Pinpoint the cell where the given text exists, returning its [X, Y] midpoint coordinate. 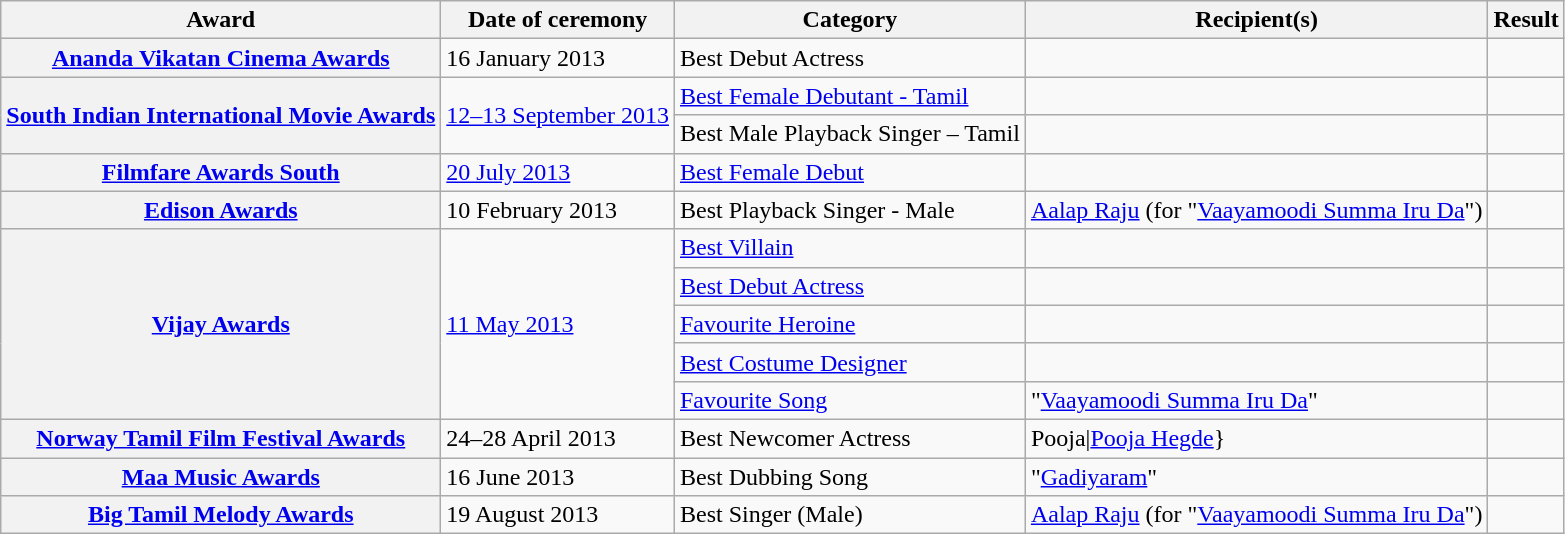
Best Singer (Male) [850, 515]
Vijay Awards [221, 324]
Date of ceremony [558, 20]
Award [221, 20]
"Gadiyaram" [1256, 477]
12–13 September 2013 [558, 115]
Favourite Heroine [850, 324]
Big Tamil Melody Awards [221, 515]
10 February 2013 [558, 210]
16 January 2013 [558, 58]
Best Male Playback Singer – Tamil [850, 134]
19 August 2013 [558, 515]
Edison Awards [221, 210]
Best Female Debutant - Tamil [850, 96]
11 May 2013 [558, 324]
South Indian International Movie Awards [221, 115]
16 June 2013 [558, 477]
Recipient(s) [1256, 20]
Ananda Vikatan Cinema Awards [221, 58]
"Vaayamoodi Summa Iru Da" [1256, 400]
24–28 April 2013 [558, 438]
Best Costume Designer [850, 362]
Best Newcomer Actress [850, 438]
Best Dubbing Song [850, 477]
20 July 2013 [558, 172]
Norway Tamil Film Festival Awards [221, 438]
Favourite Song [850, 400]
Best Playback Singer - Male [850, 210]
Best Female Debut [850, 172]
Category [850, 20]
Best Villain [850, 248]
Filmfare Awards South [221, 172]
Result [1526, 20]
Maa Music Awards [221, 477]
Pooja|Pooja Hegde} [1256, 438]
